Capture the cell that displays the provided text and extract its [x, y] central coordinate. 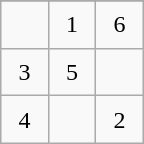
6 [120, 24]
5 [72, 72]
2 [120, 120]
3 [24, 72]
1 [72, 24]
4 [24, 120]
